Identify which cell holds the provided text, then report its (x, y) central coordinate. 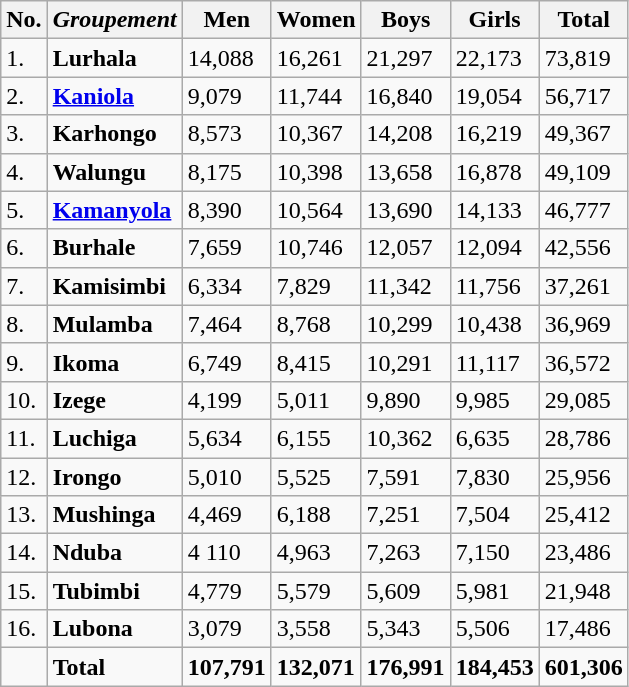
13. (24, 515)
29,085 (584, 400)
7,830 (494, 477)
3,079 (226, 629)
5,011 (316, 400)
Izege (114, 400)
9,985 (494, 400)
25,956 (584, 477)
5,579 (316, 591)
Tubimbi (114, 591)
Women (316, 20)
10,362 (406, 438)
14,208 (406, 134)
601,306 (584, 667)
4,779 (226, 591)
7. (24, 286)
10,746 (316, 248)
Men (226, 20)
12,094 (494, 248)
10,564 (316, 210)
5,525 (316, 477)
36,572 (584, 362)
4 110 (226, 553)
23,486 (584, 553)
8,768 (316, 324)
Burhale (114, 248)
132,071 (316, 667)
Lurhala (114, 58)
19,054 (494, 96)
5,981 (494, 591)
10,398 (316, 172)
10. (24, 400)
Nduba (114, 553)
49,109 (584, 172)
10,367 (316, 134)
14,088 (226, 58)
56,717 (584, 96)
Boys (406, 20)
2. (24, 96)
107,791 (226, 667)
16,219 (494, 134)
7,591 (406, 477)
8. (24, 324)
15. (24, 591)
8,415 (316, 362)
5,609 (406, 591)
46,777 (584, 210)
4,469 (226, 515)
14,133 (494, 210)
9,890 (406, 400)
16. (24, 629)
7,251 (406, 515)
5,010 (226, 477)
Kamisimbi (114, 286)
6,155 (316, 438)
Lubona (114, 629)
37,261 (584, 286)
6,635 (494, 438)
14. (24, 553)
Karhongo (114, 134)
22,173 (494, 58)
11,117 (494, 362)
16,261 (316, 58)
Girls (494, 20)
7,150 (494, 553)
3,558 (316, 629)
5. (24, 210)
7,659 (226, 248)
7,504 (494, 515)
4,199 (226, 400)
Ikoma (114, 362)
73,819 (584, 58)
6,334 (226, 286)
184,453 (494, 667)
4,963 (316, 553)
25,412 (584, 515)
49,367 (584, 134)
Mushinga (114, 515)
13,658 (406, 172)
5,634 (226, 438)
Groupement (114, 20)
10,438 (494, 324)
3. (24, 134)
16,840 (406, 96)
11,744 (316, 96)
10,291 (406, 362)
No. (24, 20)
10,299 (406, 324)
Kaniola (114, 96)
7,829 (316, 286)
11. (24, 438)
Walungu (114, 172)
7,263 (406, 553)
42,556 (584, 248)
4. (24, 172)
21,297 (406, 58)
36,969 (584, 324)
6,188 (316, 515)
16,878 (494, 172)
21,948 (584, 591)
9,079 (226, 96)
11,756 (494, 286)
17,486 (584, 629)
Irongo (114, 477)
5,506 (494, 629)
13,690 (406, 210)
8,390 (226, 210)
9. (24, 362)
8,573 (226, 134)
7,464 (226, 324)
Luchiga (114, 438)
8,175 (226, 172)
5,343 (406, 629)
Mulamba (114, 324)
12. (24, 477)
1. (24, 58)
12,057 (406, 248)
Kamanyola (114, 210)
6. (24, 248)
11,342 (406, 286)
6,749 (226, 362)
28,786 (584, 438)
176,991 (406, 667)
